Output the [x, y] coordinate of the center of the cell containing the given text.  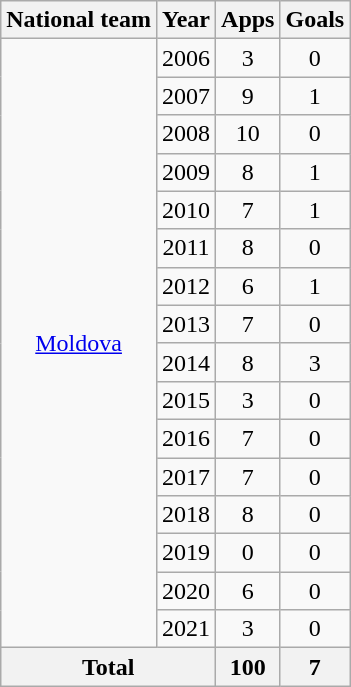
10 [248, 134]
2017 [186, 477]
2018 [186, 515]
Moldova [79, 344]
2016 [186, 438]
Year [186, 20]
2014 [186, 362]
National team [79, 20]
2012 [186, 286]
2009 [186, 172]
2007 [186, 96]
100 [248, 667]
Apps [248, 20]
2008 [186, 134]
2020 [186, 591]
Total [108, 667]
2013 [186, 324]
2006 [186, 58]
9 [248, 96]
2021 [186, 629]
2015 [186, 400]
Goals [315, 20]
2010 [186, 210]
2011 [186, 248]
2019 [186, 553]
